Determine the (X, Y) coordinate at the center of the cell enclosing the given text.  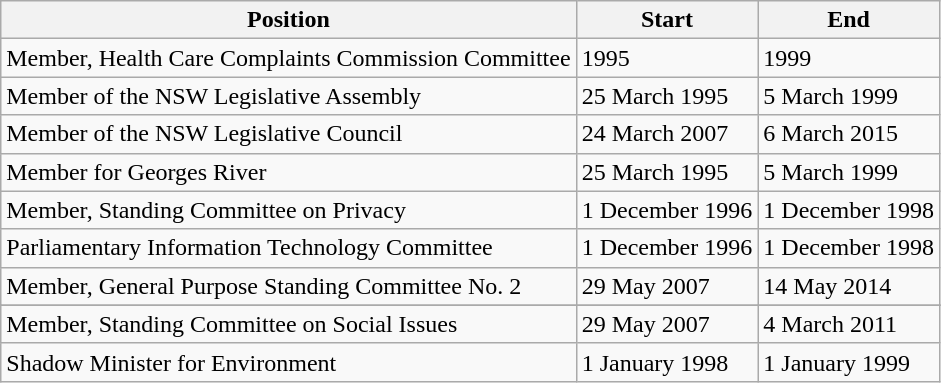
Member, Standing Committee on Privacy (288, 210)
1995 (667, 58)
1 January 1999 (849, 362)
Member of the NSW Legislative Assembly (288, 96)
Member for Georges River (288, 172)
Member, Standing Committee on Social Issues (288, 324)
4 March 2011 (849, 324)
End (849, 20)
Member, Health Care Complaints Commission Committee (288, 58)
Shadow Minister for Environment (288, 362)
Position (288, 20)
Member, General Purpose Standing Committee No. 2 (288, 286)
1 January 1998 (667, 362)
14 May 2014 (849, 286)
Member of the NSW Legislative Council (288, 134)
Parliamentary Information Technology Committee (288, 248)
Start (667, 20)
6 March 2015 (849, 134)
1999 (849, 58)
24 March 2007 (667, 134)
